Identify which cell holds the provided text, then report its (X, Y) central coordinate. 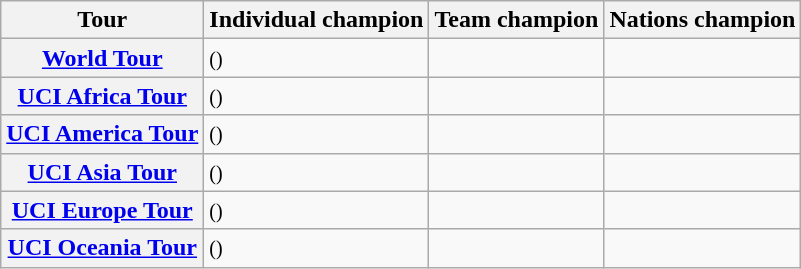
UCI Europe Tour (102, 210)
Tour (102, 20)
UCI Africa Tour (102, 96)
Individual champion (316, 20)
Team champion (516, 20)
World Tour (102, 58)
UCI Oceania Tour (102, 248)
UCI Asia Tour (102, 172)
Nations champion (702, 20)
UCI America Tour (102, 134)
